From the cell containing the given text, extract its center point as (x, y) coordinate. 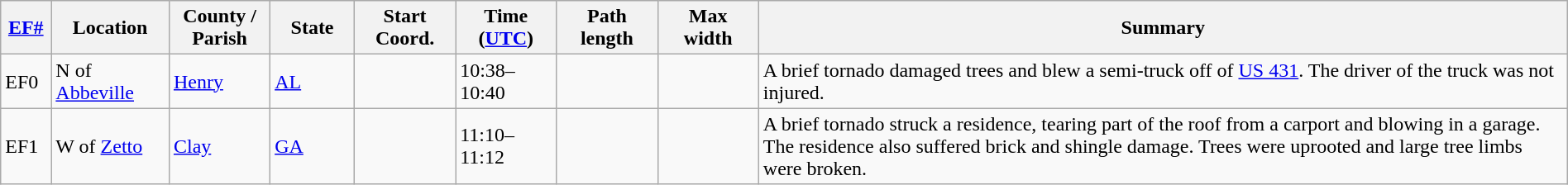
EF1 (26, 146)
A brief tornado damaged trees and blew a semi-truck off of US 431. The driver of the truck was not injured. (1163, 81)
EF0 (26, 81)
Time (UTC) (506, 28)
Max width (708, 28)
10:38–10:40 (506, 81)
Path length (607, 28)
11:10–11:12 (506, 146)
Clay (219, 146)
N of Abbeville (111, 81)
Location (111, 28)
County / Parish (219, 28)
Henry (219, 81)
EF# (26, 28)
GA (313, 146)
AL (313, 81)
Start Coord. (404, 28)
State (313, 28)
W of Zetto (111, 146)
Summary (1163, 28)
